Scan for the cell matching the given text and deliver its (X, Y) coordinate at center. 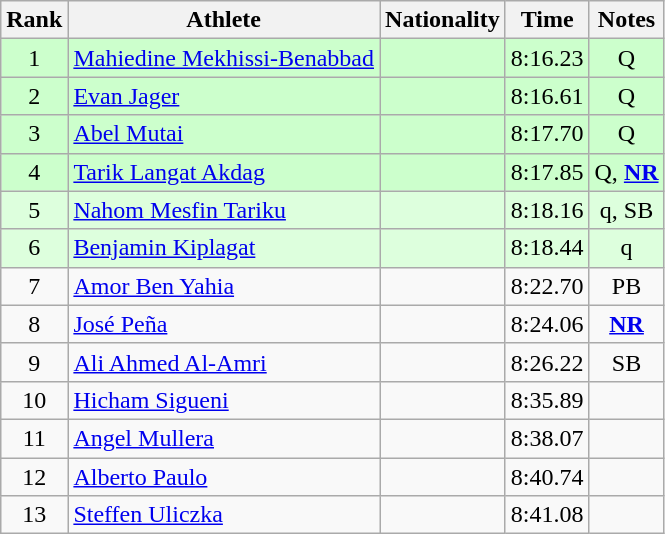
q, SB (626, 210)
Evan Jager (224, 96)
Benjamin Kiplagat (224, 248)
Amor Ben Yahia (224, 286)
SB (626, 362)
Nationality (443, 20)
11 (34, 438)
Steffen Uliczka (224, 515)
8:41.08 (547, 515)
Abel Mutai (224, 134)
8:26.22 (547, 362)
8:16.23 (547, 58)
Rank (34, 20)
8:22.70 (547, 286)
q (626, 248)
Hicham Sigueni (224, 400)
8:40.74 (547, 477)
10 (34, 400)
8:17.85 (547, 172)
Alberto Paulo (224, 477)
12 (34, 477)
Time (547, 20)
8:17.70 (547, 134)
Mahiedine Mekhissi-Benabbad (224, 58)
José Peña (224, 324)
NR (626, 324)
5 (34, 210)
3 (34, 134)
13 (34, 515)
Athlete (224, 20)
8 (34, 324)
Tarik Langat Akdag (224, 172)
7 (34, 286)
Q, NR (626, 172)
8:24.06 (547, 324)
Ali Ahmed Al-Amri (224, 362)
8:18.16 (547, 210)
4 (34, 172)
6 (34, 248)
2 (34, 96)
1 (34, 58)
Notes (626, 20)
8:18.44 (547, 248)
8:38.07 (547, 438)
Nahom Mesfin Tariku (224, 210)
8:35.89 (547, 400)
PB (626, 286)
9 (34, 362)
8:16.61 (547, 96)
Angel Mullera (224, 438)
